Identify which cell holds the provided text, then report its (X, Y) central coordinate. 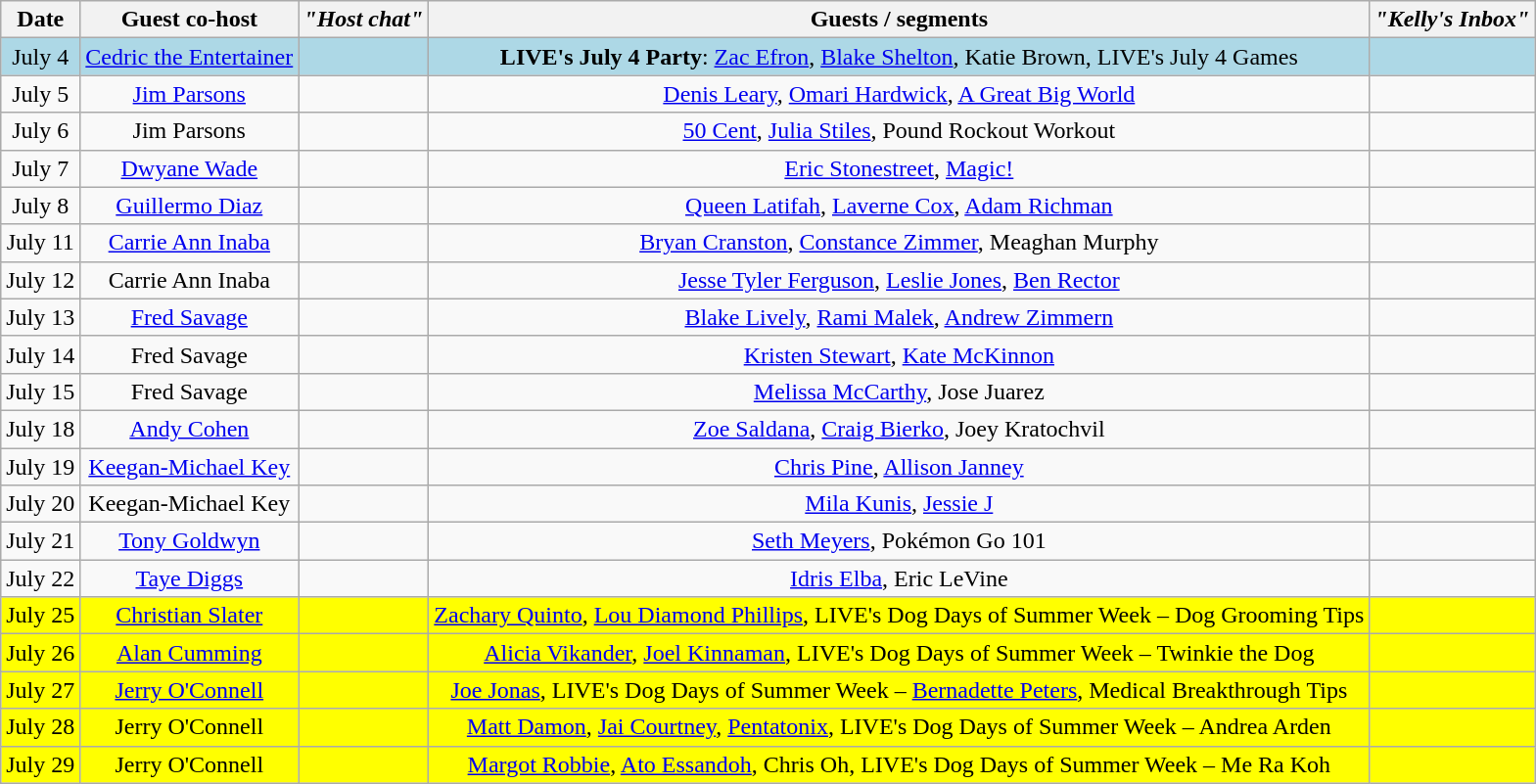
Chris Pine, Allison Janney (899, 467)
July 18 (41, 429)
Cedric the Entertainer (190, 57)
July 25 (41, 616)
Alicia Vikander, Joel Kinnaman, LIVE's Dog Days of Summer Week – Twinkie the Dog (899, 653)
July 15 (41, 392)
July 11 (41, 243)
July 28 (41, 727)
Guest co-host (190, 20)
July 20 (41, 504)
LIVE's July 4 Party: Zac Efron, Blake Shelton, Katie Brown, LIVE's July 4 Games (899, 57)
July 22 (41, 578)
July 5 (41, 94)
Margot Robbie, Ato Essandoh, Chris Oh, LIVE's Dog Days of Summer Week – Me Ra Koh (899, 764)
Mila Kunis, Jessie J (899, 504)
July 7 (41, 168)
Bryan Cranston, Constance Zimmer, Meaghan Murphy (899, 243)
Denis Leary, Omari Hardwick, A Great Big World (899, 94)
July 27 (41, 690)
Zoe Saldana, Craig Bierko, Joey Kratochvil (899, 429)
Jesse Tyler Ferguson, Leslie Jones, Ben Rector (899, 280)
July 4 (41, 57)
July 21 (41, 541)
Tony Goldwyn (190, 541)
July 12 (41, 280)
July 26 (41, 653)
July 13 (41, 317)
50 Cent, Julia Stiles, Pound Rockout Workout (899, 131)
Eric Stonestreet, Magic! (899, 168)
"Host chat" (364, 20)
Seth Meyers, Pokémon Go 101 (899, 541)
Dwyane Wade (190, 168)
Blake Lively, Rami Malek, Andrew Zimmern (899, 317)
"Kelly's Inbox" (1453, 20)
Melissa McCarthy, Jose Juarez (899, 392)
Guests / segments (899, 20)
July 19 (41, 467)
Date (41, 20)
Alan Cumming (190, 653)
Andy Cohen (190, 429)
Queen Latifah, Laverne Cox, Adam Richman (899, 206)
July 8 (41, 206)
July 6 (41, 131)
Taye Diggs (190, 578)
July 14 (41, 354)
Matt Damon, Jai Courtney, Pentatonix, LIVE's Dog Days of Summer Week – Andrea Arden (899, 727)
July 29 (41, 764)
Christian Slater (190, 616)
Joe Jonas, LIVE's Dog Days of Summer Week – Bernadette Peters, Medical Breakthrough Tips (899, 690)
Kristen Stewart, Kate McKinnon (899, 354)
Idris Elba, Eric LeVine (899, 578)
Zachary Quinto, Lou Diamond Phillips, LIVE's Dog Days of Summer Week – Dog Grooming Tips (899, 616)
Guillermo Diaz (190, 206)
